Capture the cell that displays the provided text and extract its (X, Y) central coordinate. 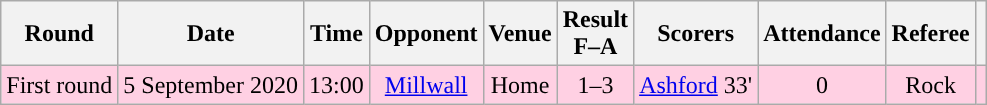
Round (60, 34)
Ashford 33' (696, 85)
Home (520, 85)
Rock (930, 85)
Attendance (822, 34)
Time (337, 34)
5 September 2020 (211, 85)
Date (211, 34)
Opponent (426, 34)
ResultF–A (595, 34)
Referee (930, 34)
Millwall (426, 85)
1–3 (595, 85)
Scorers (696, 34)
Venue (520, 34)
13:00 (337, 85)
0 (822, 85)
First round (60, 85)
